Pinpoint the cell where the given text exists, returning its [x, y] midpoint coordinate. 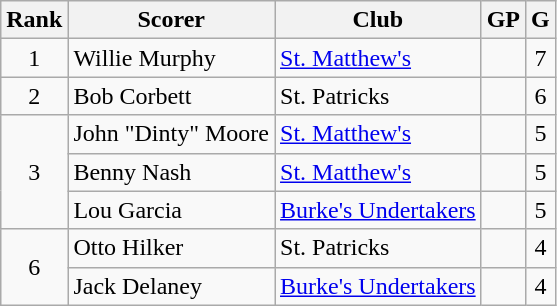
Benny Nash [172, 172]
Club [378, 20]
Rank [34, 20]
2 [34, 96]
Willie Murphy [172, 58]
John "Dinty" Moore [172, 134]
GP [503, 20]
Jack Delaney [172, 286]
Lou Garcia [172, 210]
G [541, 20]
1 [34, 58]
7 [541, 58]
Scorer [172, 20]
3 [34, 172]
Otto Hilker [172, 248]
Bob Corbett [172, 96]
